Output the (X, Y) coordinate of the center of the cell containing the given text.  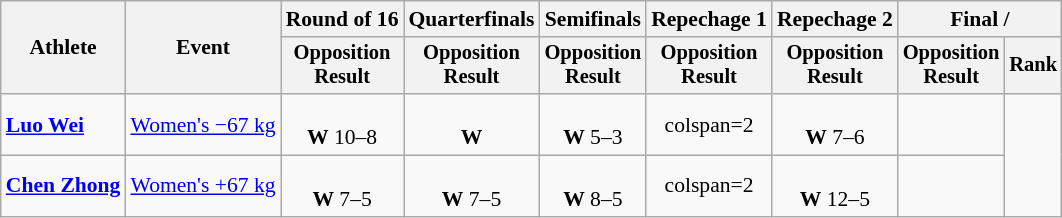
W 10–8 (342, 124)
Semifinals (594, 19)
Final / (980, 19)
Event (202, 48)
W 8–5 (594, 186)
Repechage 1 (709, 19)
W (472, 124)
Rank (1033, 66)
W 12–5 (835, 186)
W 7–6 (835, 124)
W 5–3 (594, 124)
Women's +67 kg (202, 186)
Women's −67 kg (202, 124)
Quarterfinals (472, 19)
Luo Wei (64, 124)
Athlete (64, 48)
Round of 16 (342, 19)
Chen Zhong (64, 186)
Repechage 2 (835, 19)
